Identify which cell holds the provided text, then report its (x, y) central coordinate. 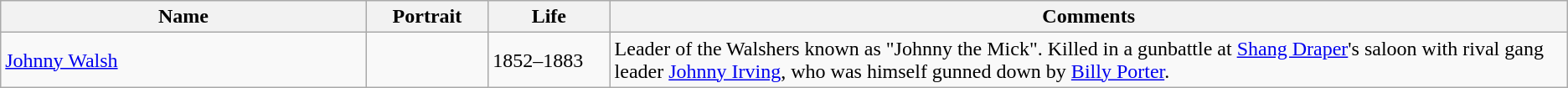
Name (183, 17)
1852–1883 (549, 60)
Comments (1089, 17)
Johnny Walsh (183, 60)
Life (549, 17)
Portrait (427, 17)
